Return (X, Y) of the center of cell containing provided text 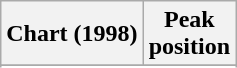
Chart (1998) (72, 34)
Peakposition (189, 34)
